Return (X, Y) of the center of cell containing provided text 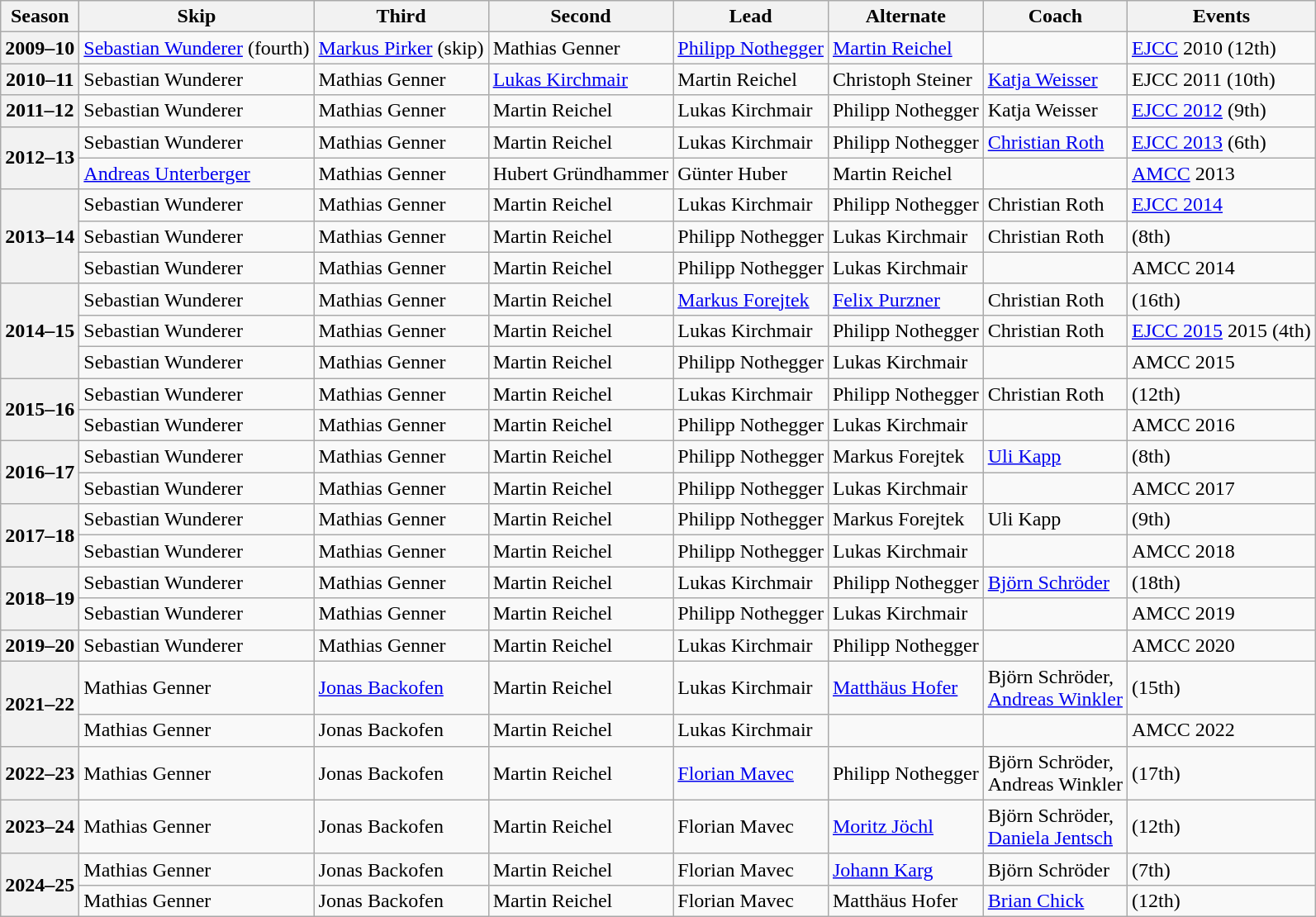
Season (40, 17)
2014–15 (40, 330)
Skip (197, 17)
(18th) (1221, 582)
2011–12 (40, 111)
2015–16 (40, 410)
Events (1221, 17)
Johann Karg (905, 869)
AMCC 2017 (1221, 488)
Sebastian Wunderer (fourth) (197, 48)
Christoph Steiner (905, 79)
EJCC 2012 (9th) (1221, 111)
AMCC 2014 (1221, 268)
Moritz Jöchl (905, 826)
AMCC 2019 (1221, 614)
AMCC 2018 (1221, 551)
AMCC 2016 (1221, 425)
(17th) (1221, 773)
EJCC 2010 (12th) (1221, 48)
Second (581, 17)
2010–11 (40, 79)
EJCC 2014 (1221, 205)
Markus Pirker (skip) (401, 48)
Günter Huber (751, 173)
2013–14 (40, 236)
2018–19 (40, 598)
Alternate (905, 17)
EJCC 2015 2015 (4th) (1221, 330)
Felix Purzner (905, 299)
Third (401, 17)
2012–13 (40, 158)
2019–20 (40, 645)
EJCC 2013 (6th) (1221, 142)
2024–25 (40, 885)
Coach (1055, 17)
Lead (751, 17)
2017–18 (40, 535)
2023–24 (40, 826)
AMCC 2020 (1221, 645)
Andreas Unterberger (197, 173)
(7th) (1221, 869)
AMCC 2022 (1221, 730)
(9th) (1221, 520)
Hubert Gründhammer (581, 173)
Björn Schröder,Daniela Jentsch (1055, 826)
(16th) (1221, 299)
2016–17 (40, 473)
AMCC 2015 (1221, 362)
AMCC 2013 (1221, 173)
2022–23 (40, 773)
(15th) (1221, 687)
EJCC 2011 (10th) (1221, 79)
2009–10 (40, 48)
2021–22 (40, 704)
Brian Chick (1055, 900)
